Return the [x, y] coordinate for the center point of the cell that contains the specified text.  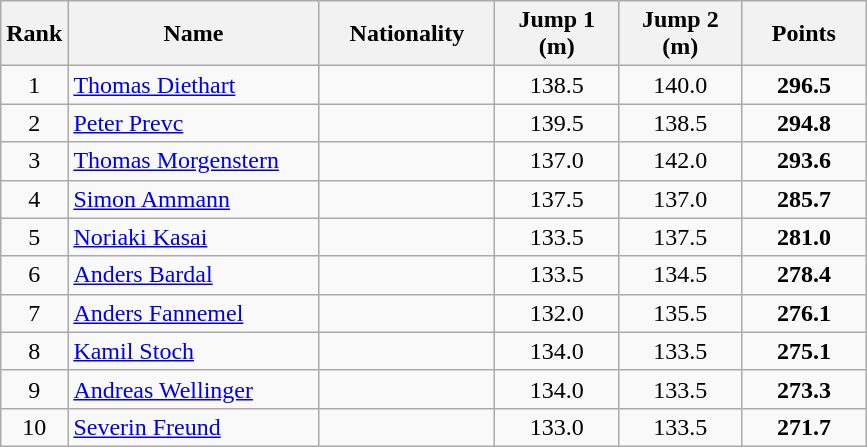
Andreas Wellinger [194, 389]
Simon Ammann [194, 199]
9 [34, 389]
Thomas Diethart [194, 85]
271.7 [804, 427]
276.1 [804, 313]
Jump 2 (m) [681, 34]
278.4 [804, 275]
Anders Bardal [194, 275]
273.3 [804, 389]
293.6 [804, 161]
Jump 1 (m) [557, 34]
275.1 [804, 351]
296.5 [804, 85]
Kamil Stoch [194, 351]
Rank [34, 34]
8 [34, 351]
Anders Fannemel [194, 313]
Thomas Morgenstern [194, 161]
132.0 [557, 313]
139.5 [557, 123]
Points [804, 34]
5 [34, 237]
Name [194, 34]
140.0 [681, 85]
134.5 [681, 275]
1 [34, 85]
135.5 [681, 313]
Nationality [407, 34]
3 [34, 161]
6 [34, 275]
Noriaki Kasai [194, 237]
10 [34, 427]
285.7 [804, 199]
294.8 [804, 123]
7 [34, 313]
Peter Prevc [194, 123]
4 [34, 199]
2 [34, 123]
Severin Freund [194, 427]
281.0 [804, 237]
133.0 [557, 427]
142.0 [681, 161]
